Capture the cell that displays the provided text and extract its [x, y] central coordinate. 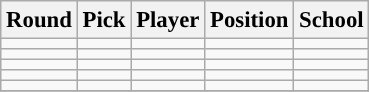
Pick [104, 20]
Round [39, 20]
School [332, 20]
Player [168, 20]
Position [250, 20]
